Search for the cell housing the specified text and yield its (x, y) center coordinate. 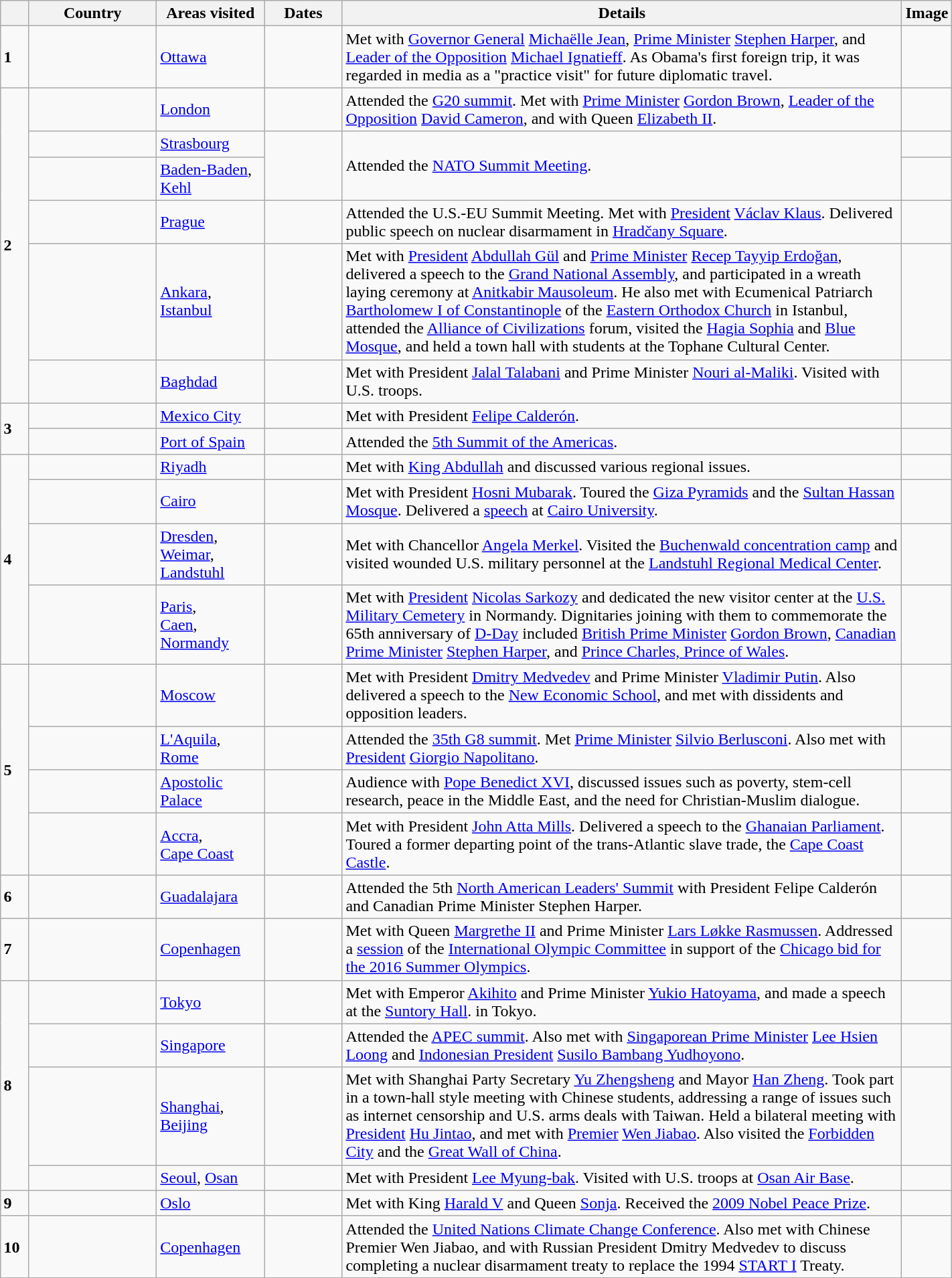
Details (622, 13)
4 (15, 559)
London (210, 110)
Met with President Lee Myung-bak. Visited with U.S. troops at Osan Air Base. (622, 1178)
Port of Spain (210, 441)
Seoul, Osan (210, 1178)
Oslo (210, 1203)
Accra,Cape Coast (210, 844)
Attended the U.S.-EU Summit Meeting. Met with President Václav Klaus. Delivered public speech on nuclear disarmament in Hradčany Square. (622, 222)
10 (15, 1247)
Paris,Caen,Normandy (210, 625)
Image (927, 13)
Attended the G20 summit. Met with Prime Minister Gordon Brown, Leader of the Opposition David Cameron, and with Queen Elizabeth II. (622, 110)
Country (92, 13)
Attended the 35th G8 summit. Met Prime Minister Silvio Berlusconi. Also met with President Giorgio Napolitano. (622, 748)
Met with President Felipe Calderón. (622, 416)
2 (15, 245)
Attended the NATO Summit Meeting. (622, 166)
Prague (210, 222)
5 (15, 770)
L'Aquila,Rome (210, 748)
Moscow (210, 696)
Baden-Baden, Kehl (210, 178)
1 (15, 57)
Met with King Abdullah and discussed various regional issues. (622, 467)
3 (15, 428)
Singapore (210, 1046)
6 (15, 897)
Mexico City (210, 416)
Baghdad (210, 382)
Shanghai,Beijing (210, 1116)
Areas visited (210, 13)
Guadalajara (210, 897)
Tokyo (210, 1002)
Dresden,Weimar,Landstuhl (210, 554)
Ankara,Istanbul (210, 301)
Attended the APEC summit. Also met with Singaporean Prime Minister Lee Hsien Loong and Indonesian President Susilo Bambang Yudhoyono. (622, 1046)
Attended the 5th North American Leaders' Summit with President Felipe Calderón and Canadian Prime Minister Stephen Harper. (622, 897)
Met with King Harald V and Queen Sonja. Received the 2009 Nobel Peace Prize. (622, 1203)
Attended the 5th Summit of the Americas. (622, 441)
Ottawa (210, 57)
Riyadh (210, 467)
Met with Emperor Akihito and Prime Minister Yukio Hatoyama, and made a speech at the Suntory Hall. in Tokyo. (622, 1002)
Strasbourg (210, 144)
Apostolic Palace (210, 791)
Cairo (210, 501)
7 (15, 949)
Met with President Jalal Talabani and Prime Minister Nouri al-Maliki. Visited with U.S. troops. (622, 382)
Met with President Hosni Mubarak. Toured the Giza Pyramids and the Sultan Hassan Mosque. Delivered a speech at Cairo University. (622, 501)
Dates (303, 13)
8 (15, 1085)
9 (15, 1203)
